Scan for the cell matching the given text and deliver its (X, Y) coordinate at center. 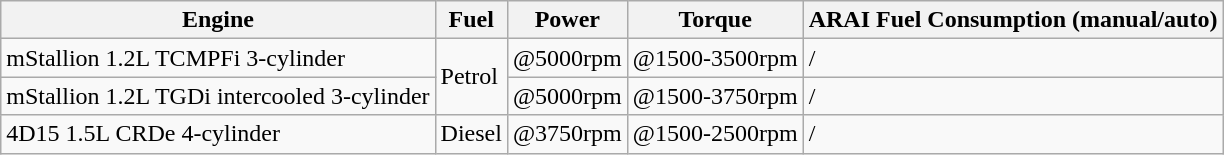
@1500-3500rpm (715, 58)
Petrol (471, 77)
4D15 1.5L CRDe 4-cylinder (218, 134)
Engine (218, 20)
Power (567, 20)
Torque (715, 20)
Diesel (471, 134)
@1500-3750rpm (715, 96)
mStallion 1.2L TGDi intercooled 3-cylinder (218, 96)
@1500-2500rpm (715, 134)
Fuel (471, 20)
mStallion 1.2L TCMPFi 3-cylinder (218, 58)
@3750rpm (567, 134)
ARAI Fuel Consumption (manual/auto) (1013, 20)
